Provide the [X, Y] coordinate of the cell's center where the given text is located.  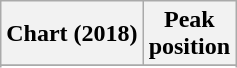
Peakposition [189, 34]
Chart (2018) [72, 34]
